Return (x, y) of the center of cell containing provided text 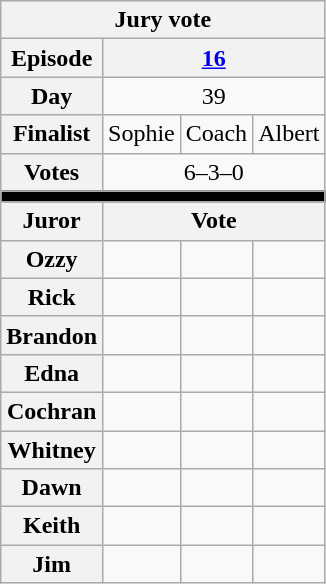
Coach (216, 134)
Brandon (52, 335)
Whitney (52, 449)
Albert (289, 134)
6–3–0 (214, 172)
39 (214, 96)
Day (52, 96)
Episode (52, 58)
Ozzy (52, 259)
Sophie (142, 134)
Rick (52, 297)
16 (214, 58)
Jury vote (163, 20)
Dawn (52, 488)
Jim (52, 564)
Keith (52, 526)
Edna (52, 373)
Vote (214, 221)
Votes (52, 172)
Cochran (52, 411)
Finalist (52, 134)
Juror (52, 221)
